Determine the [X, Y] coordinate at the center of the cell enclosing the given text.  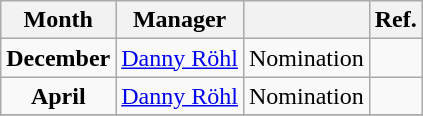
Ref. [396, 20]
Manager [180, 20]
April [58, 96]
Month [58, 20]
December [58, 58]
